Capture the cell that displays the provided text and extract its [X, Y] central coordinate. 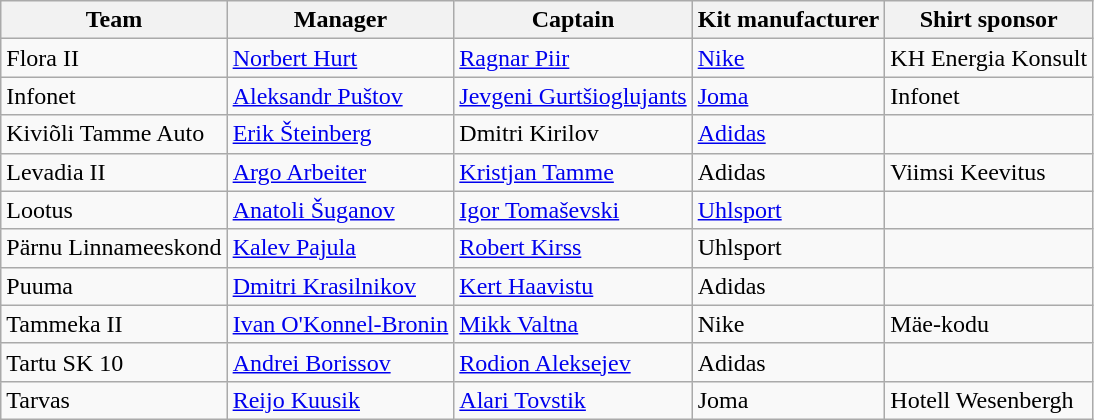
Tarvas [114, 400]
Team [114, 20]
Norbert Hurt [340, 58]
Flora II [114, 58]
Captain [573, 20]
Igor Tomaševski [573, 210]
Alari Tovstik [573, 400]
Levadia II [114, 172]
Tartu SK 10 [114, 362]
Argo Arbeiter [340, 172]
Puuma [114, 286]
Dmitri Krasilnikov [340, 286]
Rodion Aleksejev [573, 362]
Lootus [114, 210]
Mäe-kodu [989, 324]
Kit manufacturer [788, 20]
Dmitri Kirilov [573, 134]
Ivan O'Konnel-Bronin [340, 324]
Erik Šteinberg [340, 134]
Reijo Kuusik [340, 400]
Kalev Pajula [340, 248]
Kristjan Tamme [573, 172]
Manager [340, 20]
Mikk Valtna [573, 324]
Viimsi Keevitus [989, 172]
KH Energia Konsult [989, 58]
Andrei Borissov [340, 362]
Ragnar Piir [573, 58]
Kert Haavistu [573, 286]
Shirt sponsor [989, 20]
Kiviõli Tamme Auto [114, 134]
Jevgeni Gurtšioglujants [573, 96]
Tammeka II [114, 324]
Aleksandr Puštov [340, 96]
Hotell Wesenbergh [989, 400]
Anatoli Šuganov [340, 210]
Pärnu Linnameeskond [114, 248]
Robert Kirss [573, 248]
